Find where the given text appears and provide that cell's center as [x, y] coordinate. 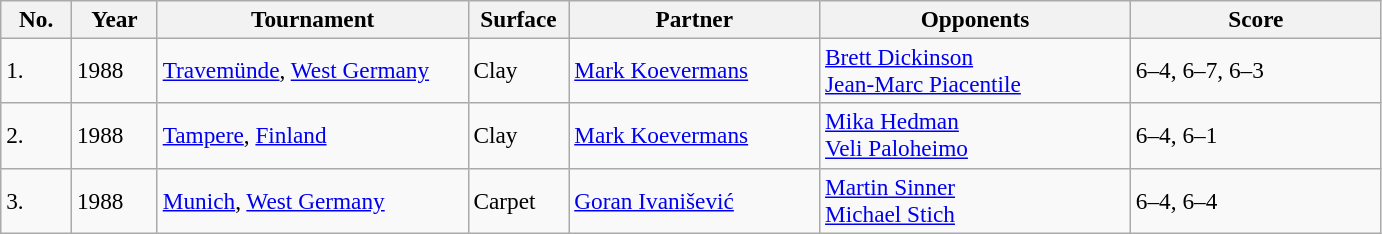
Tournament [312, 19]
Partner [694, 19]
6–4, 6–4 [1256, 200]
6–4, 6–7, 6–3 [1256, 70]
Tampere, Finland [312, 136]
Martin Sinner Michael Stich [976, 200]
2. [36, 136]
Opponents [976, 19]
Score [1256, 19]
1. [36, 70]
No. [36, 19]
Surface [518, 19]
Mika Hedman Veli Paloheimo [976, 136]
Year [115, 19]
6–4, 6–1 [1256, 136]
Brett Dickinson Jean-Marc Piacentile [976, 70]
Munich, West Germany [312, 200]
3. [36, 200]
Goran Ivanišević [694, 200]
Carpet [518, 200]
Travemünde, West Germany [312, 70]
